From the cell containing the given text, extract its center point as (X, Y) coordinate. 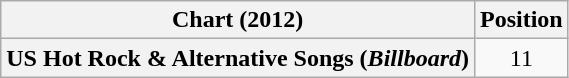
11 (521, 58)
Position (521, 20)
US Hot Rock & Alternative Songs (Billboard) (238, 58)
Chart (2012) (238, 20)
